Find where the given text appears and provide that cell's center as (x, y) coordinate. 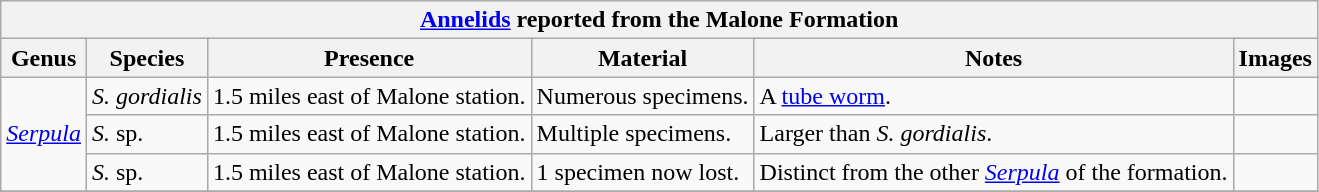
Genus (44, 58)
Annelids reported from the Malone Formation (660, 20)
Distinct from the other Serpula of the formation. (994, 172)
1 specimen now lost. (642, 172)
S. gordialis (146, 96)
Notes (994, 58)
Images (1275, 58)
Species (146, 58)
Numerous specimens. (642, 96)
A tube worm. (994, 96)
Multiple specimens. (642, 134)
Larger than S. gordialis. (994, 134)
Presence (369, 58)
Material (642, 58)
Serpula (44, 134)
